Detect which cell encompasses the target text, then output its [x, y] center coordinate. 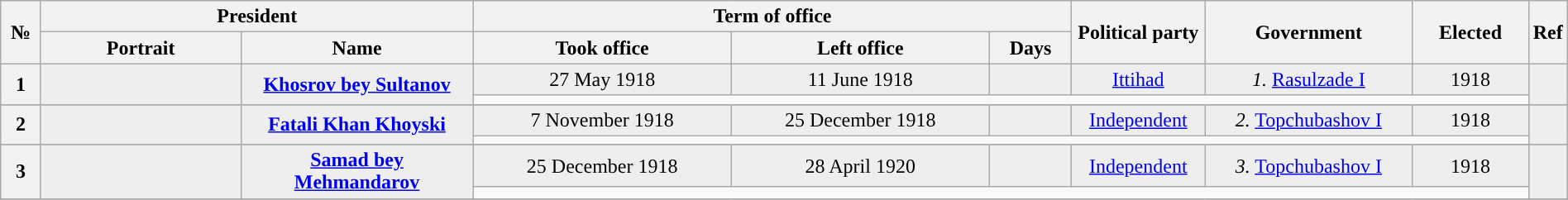
11 June 1918 [860, 79]
27 May 1918 [602, 79]
Name [357, 48]
3. Topchubashov I [1308, 165]
28 April 1920 [860, 165]
3 [22, 172]
Samad bey Mehmandarov [357, 172]
Days [1030, 48]
Fatali Khan Khoyski [357, 124]
Political party [1138, 32]
2. Topchubashov I [1308, 120]
Ittihad [1138, 79]
Elected [1470, 32]
Portrait [141, 48]
President [256, 17]
Ref [1548, 32]
Khosrov bey Sultanov [357, 84]
Took office [602, 48]
Government [1308, 32]
Left office [860, 48]
Term of office [772, 17]
7 November 1918 [602, 120]
№ [22, 32]
2 [22, 124]
1 [22, 84]
1. Rasulzade I [1308, 79]
